Pinpoint the cell where the given text exists, returning its [x, y] midpoint coordinate. 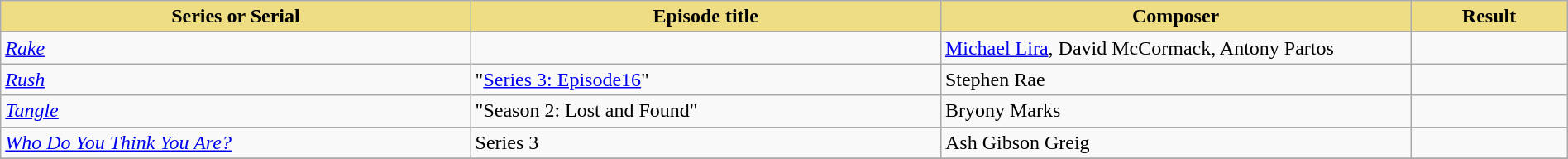
Series or Serial [236, 17]
Michael Lira, David McCormack, Antony Partos [1175, 48]
Tangle [236, 111]
Rush [236, 79]
Rake [236, 48]
Result [1489, 17]
"Season 2: Lost and Found" [705, 111]
Episode title [705, 17]
Series 3 [705, 142]
"Series 3: Episode16" [705, 79]
Stephen Rae [1175, 79]
Who Do You Think You Are? [236, 142]
Ash Gibson Greig [1175, 142]
Composer [1175, 17]
Bryony Marks [1175, 111]
